Identify which cell holds the provided text, then report its [X, Y] central coordinate. 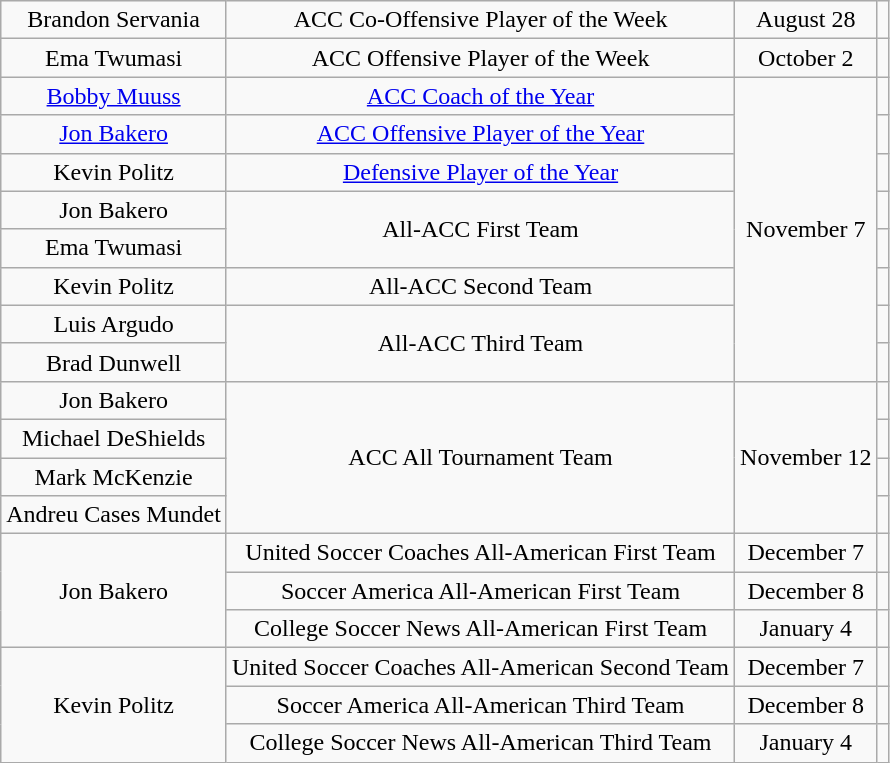
All-ACC First Team [480, 229]
November 12 [806, 457]
Luis Argudo [114, 324]
November 7 [806, 229]
Andreu Cases Mundet [114, 515]
Brad Dunwell [114, 362]
United Soccer Coaches All-American First Team [480, 553]
Defensive Player of the Year [480, 172]
College Soccer News All-American Third Team [480, 743]
ACC Coach of the Year [480, 96]
Brandon Servania [114, 20]
ACC All Tournament Team [480, 457]
ACC Co-Offensive Player of the Week [480, 20]
October 2 [806, 58]
ACC Offensive Player of the Year [480, 134]
All-ACC Second Team [480, 286]
ACC Offensive Player of the Week [480, 58]
College Soccer News All-American First Team [480, 629]
Mark McKenzie [114, 477]
Soccer America All-American First Team [480, 591]
United Soccer Coaches All-American Second Team [480, 667]
All-ACC Third Team [480, 343]
Soccer America All-American Third Team [480, 705]
Michael DeShields [114, 438]
Bobby Muuss [114, 96]
August 28 [806, 20]
